Return (x, y) of the center of cell containing provided text 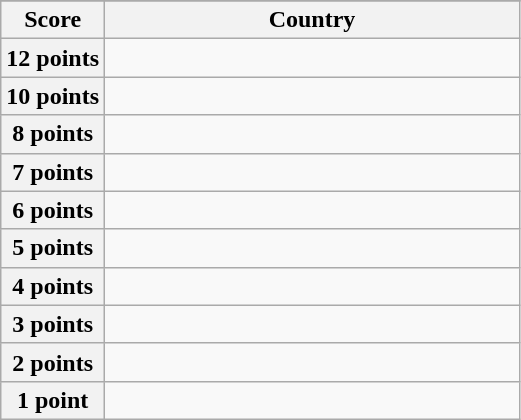
10 points (53, 96)
5 points (53, 248)
7 points (53, 172)
4 points (53, 286)
1 point (53, 400)
Country (312, 20)
Score (53, 20)
6 points (53, 210)
3 points (53, 324)
2 points (53, 362)
8 points (53, 134)
12 points (53, 58)
